Find where the given text appears and provide that cell's center as (x, y) coordinate. 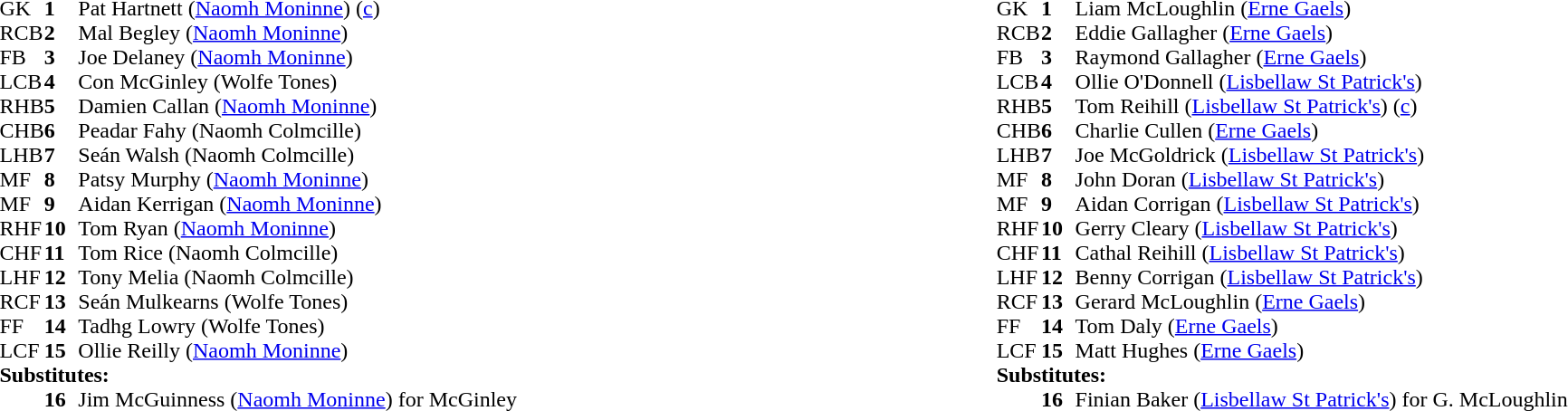
Matt Hughes (Erne Gaels) (1322, 351)
Ollie O'Donnell (Lisbellaw St Patrick's) (1322, 81)
Tadhg Lowry (Wolfe Tones) (297, 326)
Seán Walsh (Naomh Colmcille) (297, 156)
Damien Callan (Naomh Moninne) (297, 107)
Con McGinley (Wolfe Tones) (297, 81)
Joe McGoldrick (Lisbellaw St Patrick's) (1322, 156)
John Doran (Lisbellaw St Patrick's) (1322, 179)
Tom Reihill (Lisbellaw St Patrick's) (c) (1322, 107)
Peadar Fahy (Naomh Colmcille) (297, 130)
Cathal Reihill (Lisbellaw St Patrick's) (1322, 253)
Aidan Corrigan (Lisbellaw St Patrick's) (1322, 205)
Patsy Murphy (Naomh Moninne) (297, 179)
Eddie Gallagher (Erne Gaels) (1322, 33)
Raymond Gallagher (Erne Gaels) (1322, 58)
Benny Corrigan (Lisbellaw St Patrick's) (1322, 277)
Tony Melia (Naomh Colmcille) (297, 277)
Tom Ryan (Naomh Moninne) (297, 228)
Seán Mulkearns (Wolfe Tones) (297, 302)
Gerry Cleary (Lisbellaw St Patrick's) (1322, 228)
Aidan Kerrigan (Naomh Moninne) (297, 205)
Tom Daly (Erne Gaels) (1322, 326)
Ollie Reilly (Naomh Moninne) (297, 351)
Mal Begley (Naomh Moninne) (297, 33)
Charlie Cullen (Erne Gaels) (1322, 130)
Tom Rice (Naomh Colmcille) (297, 253)
Gerard McLoughlin (Erne Gaels) (1322, 302)
Joe Delaney (Naomh Moninne) (297, 58)
